Detect which cell encompasses the target text, then output its (x, y) center coordinate. 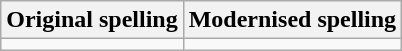
Original spelling (92, 20)
Modernised spelling (292, 20)
